Capture the cell that displays the provided text and extract its [X, Y] central coordinate. 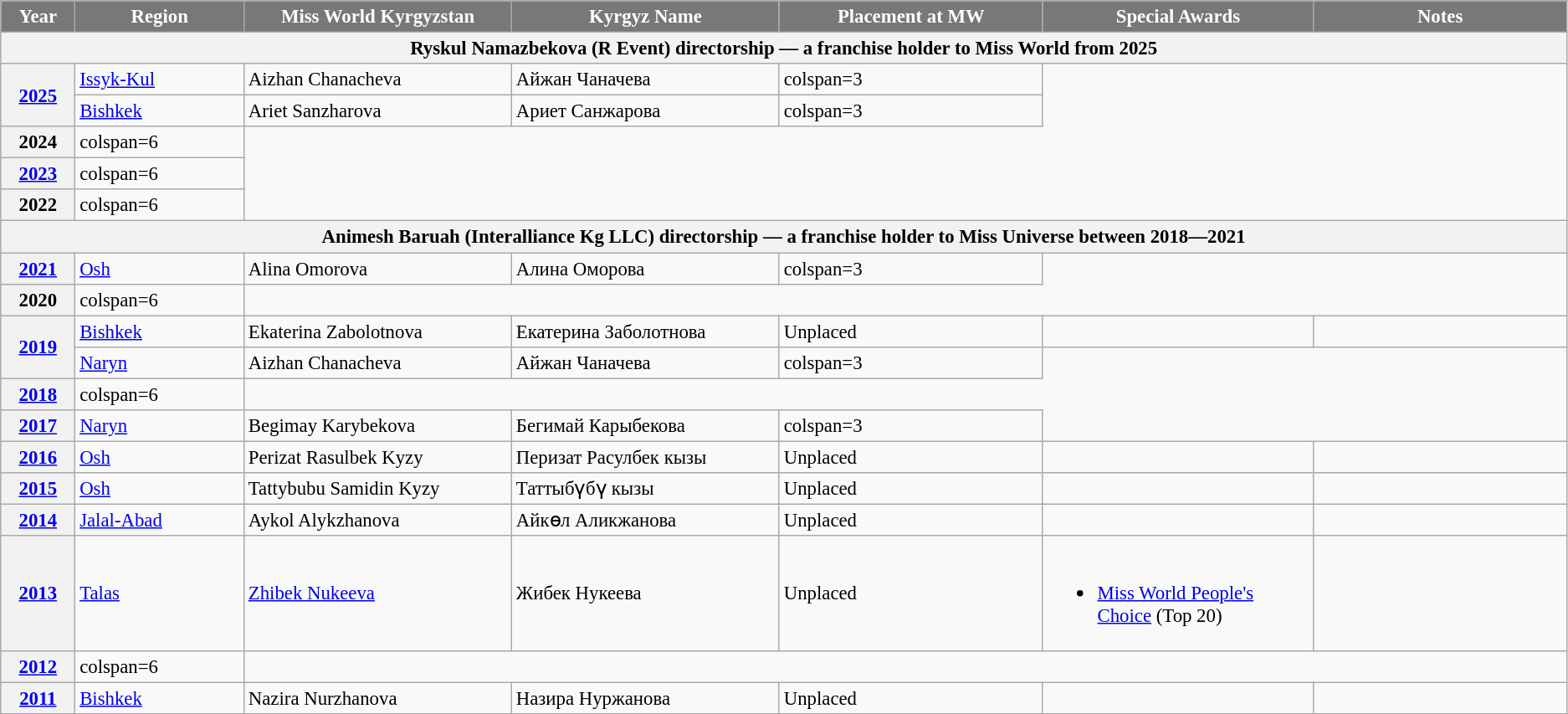
Ryskul Namazbekova (R Event) directorship — a franchise holder to Miss World from 2025 [784, 49]
Tattybubu Samidin Kyzy [377, 489]
Zhibek Nukeeva [377, 593]
Таттыбүбү кызы [646, 489]
2016 [38, 457]
Nazira Nurzhanova [377, 698]
Region [160, 17]
2015 [38, 489]
Animesh Baruah (Interalliance Kg LLC) directorship — a franchise holder to Miss Universe between 2018―2021 [784, 237]
2018 [38, 394]
Jalal-Abad [160, 520]
2011 [38, 698]
2014 [38, 520]
Perizat Rasulbek Kyzy [377, 457]
2017 [38, 426]
Перизат Расулбек кызы [646, 457]
2019 [38, 347]
Алина Оморова [646, 269]
2020 [38, 300]
2012 [38, 666]
2025 [38, 95]
2013 [38, 593]
Placement at MW [910, 17]
Aykol Alykzhanova [377, 520]
Жибек Нукеева [646, 593]
Айкөл Аликжанова [646, 520]
Ekaterina Zabolotnova [377, 331]
2024 [38, 142]
Kyrgyz Name [646, 17]
Ariet Sanzharova [377, 111]
2023 [38, 174]
Miss World Kyrgyzstan [377, 17]
Назира Нуржанова [646, 698]
2021 [38, 269]
2022 [38, 205]
Issyk-Kul [160, 80]
Ариет Санжарова [646, 111]
Miss World People's Choice (Top 20) [1178, 593]
Бегимай Карыбекова [646, 426]
Special Awards [1178, 17]
Notes [1441, 17]
Alina Omorova [377, 269]
Begimay Karybekova [377, 426]
Year [38, 17]
Talas [160, 593]
Екатерина Заболотнова [646, 331]
